Return (X, Y) of the center of cell containing provided text 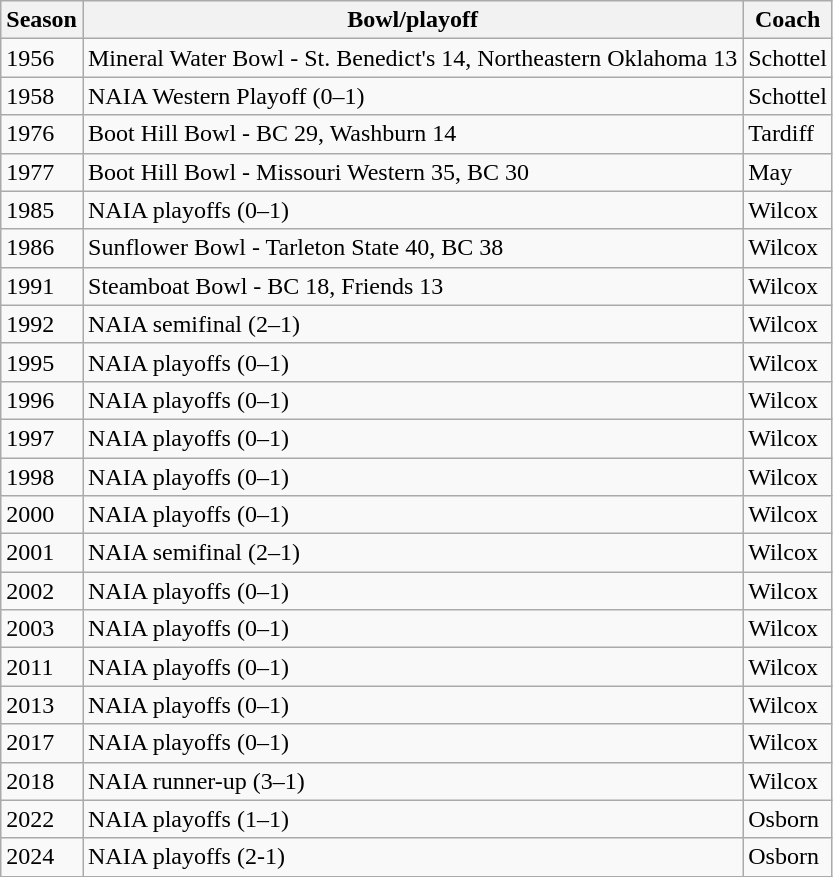
NAIA playoffs (1–1) (412, 819)
1976 (42, 134)
May (788, 172)
1956 (42, 58)
Tardiff (788, 134)
2022 (42, 819)
2013 (42, 705)
1997 (42, 438)
2017 (42, 743)
Boot Hill Bowl - BC 29, Washburn 14 (412, 134)
2024 (42, 857)
NAIA runner-up (3–1) (412, 781)
Mineral Water Bowl - St. Benedict's 14, Northeastern Oklahoma 13 (412, 58)
1992 (42, 324)
2003 (42, 629)
1977 (42, 172)
2018 (42, 781)
2011 (42, 667)
1996 (42, 400)
Bowl/playoff (412, 20)
1995 (42, 362)
1998 (42, 477)
1985 (42, 210)
Season (42, 20)
2002 (42, 591)
1991 (42, 286)
2000 (42, 515)
2001 (42, 553)
NAIA playoffs (2-1) (412, 857)
1986 (42, 248)
NAIA Western Playoff (0–1) (412, 96)
1958 (42, 96)
Coach (788, 20)
Boot Hill Bowl - Missouri Western 35, BC 30 (412, 172)
Sunflower Bowl - Tarleton State 40, BC 38 (412, 248)
Steamboat Bowl - BC 18, Friends 13 (412, 286)
